For the text-containing cell, return its midpoint in (x, y) coordinate format. 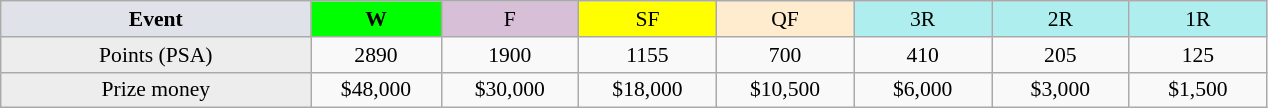
W (376, 19)
410 (923, 55)
$30,000 (510, 90)
$6,000 (923, 90)
Points (PSA) (156, 55)
3R (923, 19)
205 (1061, 55)
$18,000 (648, 90)
2890 (376, 55)
$48,000 (376, 90)
1155 (648, 55)
QF (785, 19)
700 (785, 55)
2R (1061, 19)
Prize money (156, 90)
125 (1198, 55)
1900 (510, 55)
$10,500 (785, 90)
SF (648, 19)
F (510, 19)
1R (1198, 19)
$3,000 (1061, 90)
$1,500 (1198, 90)
Event (156, 19)
